Determine the (x, y) coordinate at the center of the cell enclosing the given text.  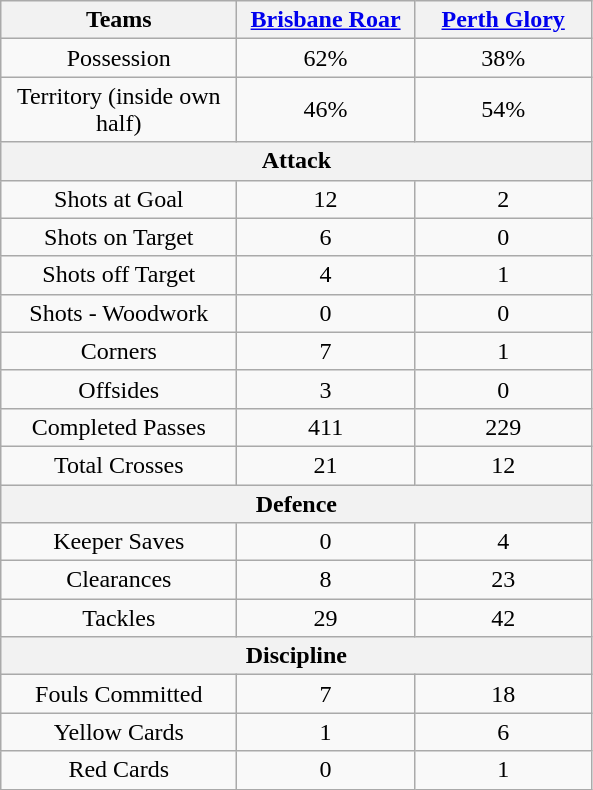
Yellow Cards (119, 732)
Territory (inside own half) (119, 110)
42 (503, 618)
46% (326, 110)
Teams (119, 20)
62% (326, 58)
Completed Passes (119, 427)
2 (503, 199)
Discipline (296, 656)
229 (503, 427)
Corners (119, 351)
Attack (296, 161)
Brisbane Roar (326, 20)
Shots off Target (119, 275)
38% (503, 58)
3 (326, 389)
Shots on Target (119, 237)
Offsides (119, 389)
18 (503, 694)
23 (503, 580)
54% (503, 110)
411 (326, 427)
Clearances (119, 580)
Shots - Woodwork (119, 313)
21 (326, 465)
Keeper Saves (119, 542)
29 (326, 618)
Fouls Committed (119, 694)
Perth Glory (503, 20)
Tackles (119, 618)
Total Crosses (119, 465)
Red Cards (119, 770)
Defence (296, 503)
Possession (119, 58)
8 (326, 580)
Shots at Goal (119, 199)
